Capture the cell that displays the provided text and extract its [X, Y] central coordinate. 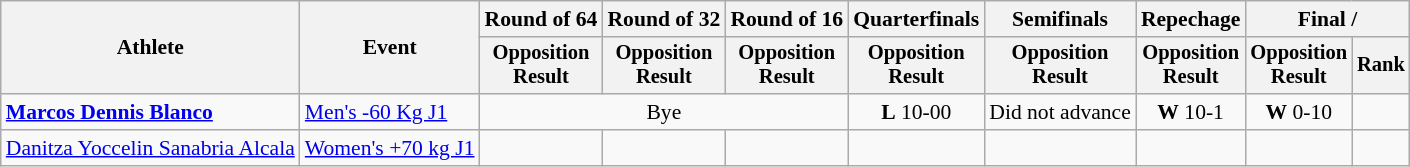
W 10-1 [1191, 112]
Event [390, 48]
Rank [1381, 66]
Men's -60 Kg J1 [390, 112]
Round of 64 [542, 19]
Danitza Yoccelin Sanabria Alcala [150, 148]
Bye [664, 112]
Round of 16 [786, 19]
Round of 32 [664, 19]
Quarterfinals [916, 19]
Marcos Dennis Blanco [150, 112]
L 10-00 [916, 112]
Final / [1327, 19]
Women's +70 kg J1 [390, 148]
Semifinals [1060, 19]
W 0-10 [1298, 112]
Athlete [150, 48]
Repechage [1191, 19]
Did not advance [1060, 112]
